Return (X, Y) of the center of cell containing provided text 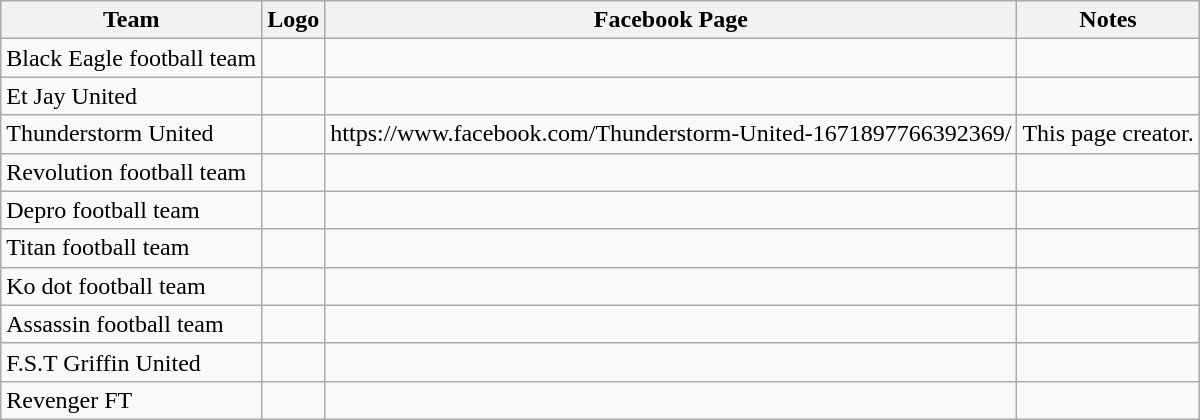
Black Eagle football team (132, 58)
F.S.T Griffin United (132, 362)
This page creator. (1108, 134)
Team (132, 20)
Revolution football team (132, 172)
Ko dot football team (132, 286)
Thunderstorm United (132, 134)
Revenger FT (132, 400)
Titan football team (132, 248)
Logo (294, 20)
Et Jay United (132, 96)
Assassin football team (132, 324)
Depro football team (132, 210)
Notes (1108, 20)
https://www.facebook.com/Thunderstorm-United-1671897766392369/ (671, 134)
Facebook Page (671, 20)
